Search for the cell housing the specified text and yield its [x, y] center coordinate. 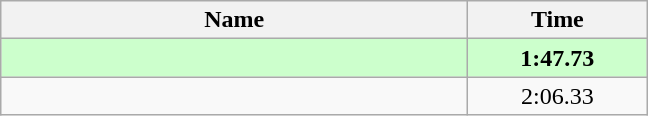
2:06.33 [558, 96]
Time [558, 20]
1:47.73 [558, 58]
Name [234, 20]
